Return (x, y) of the center of cell containing provided text 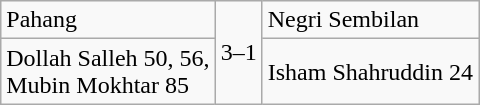
Dollah Salleh 50, 56,Mubin Mokhtar 85 (108, 72)
3–1 (238, 52)
Isham Shahruddin 24 (370, 72)
Negri Sembilan (370, 20)
Pahang (108, 20)
